Determine the [X, Y] coordinate at the center of the cell enclosing the given text.  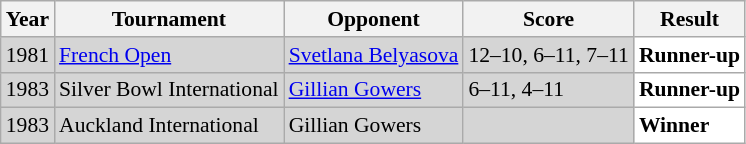
Svetlana Belyasova [374, 55]
Score [548, 19]
12–10, 6–11, 7–11 [548, 55]
French Open [169, 55]
6–11, 4–11 [548, 90]
Winner [690, 126]
Opponent [374, 19]
Auckland International [169, 126]
Tournament [169, 19]
1981 [28, 55]
Year [28, 19]
Result [690, 19]
Silver Bowl International [169, 90]
